Extract the [x, y] coordinate from the center of the cell holding the provided text.  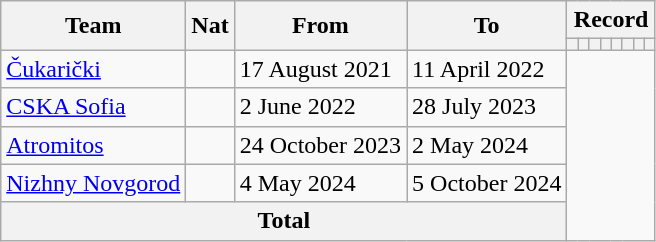
Record [611, 20]
Nizhny Novgorod [94, 183]
Team [94, 26]
From [320, 26]
CSKA Sofia [94, 107]
Čukarički [94, 69]
11 April 2022 [487, 69]
To [487, 26]
2 June 2022 [320, 107]
Total [284, 221]
2 May 2024 [487, 145]
5 October 2024 [487, 183]
28 July 2023 [487, 107]
Atromitos [94, 145]
4 May 2024 [320, 183]
17 August 2021 [320, 69]
24 October 2023 [320, 145]
Nat [210, 26]
